Return [x, y] of the center of cell containing provided text 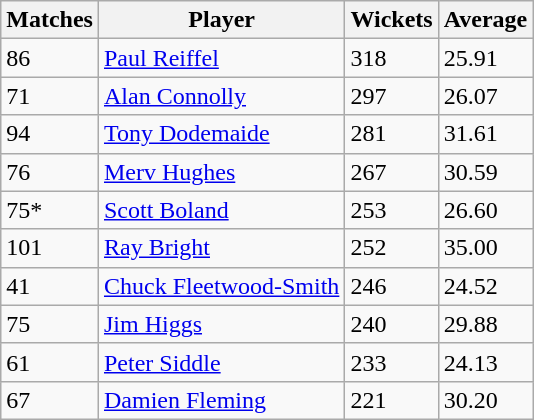
30.20 [486, 400]
41 [50, 286]
240 [392, 324]
Peter Siddle [221, 362]
253 [392, 210]
Alan Connolly [221, 96]
Wickets [392, 20]
94 [50, 134]
Paul Reiffel [221, 58]
267 [392, 172]
24.52 [486, 286]
Tony Dodemaide [221, 134]
Player [221, 20]
281 [392, 134]
30.59 [486, 172]
Scott Boland [221, 210]
233 [392, 362]
29.88 [486, 324]
61 [50, 362]
86 [50, 58]
31.61 [486, 134]
297 [392, 96]
25.91 [486, 58]
Merv Hughes [221, 172]
Chuck Fleetwood-Smith [221, 286]
24.13 [486, 362]
Damien Fleming [221, 400]
67 [50, 400]
75* [50, 210]
71 [50, 96]
Jim Higgs [221, 324]
246 [392, 286]
26.07 [486, 96]
221 [392, 400]
Matches [50, 20]
75 [50, 324]
35.00 [486, 248]
Ray Bright [221, 248]
101 [50, 248]
26.60 [486, 210]
252 [392, 248]
76 [50, 172]
318 [392, 58]
Average [486, 20]
